Return the (X, Y) coordinate for the center point of the cell that contains the specified text.  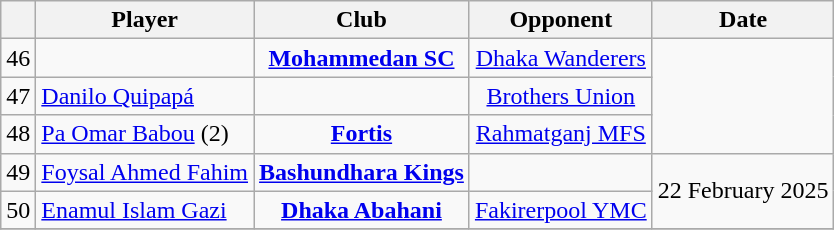
Foysal Ahmed Fahim (145, 172)
Opponent (560, 20)
Date (743, 20)
49 (18, 172)
Rahmatganj MFS (560, 134)
47 (18, 96)
22 February 2025 (743, 191)
48 (18, 134)
Pa Omar Babou (2) (145, 134)
Mohammedan SC (362, 58)
Fakirerpool YMC (560, 210)
Brothers Union (560, 96)
Enamul Islam Gazi (145, 210)
Dhaka Abahani (362, 210)
Player (145, 20)
Fortis (362, 134)
Dhaka Wanderers (560, 58)
50 (18, 210)
Bashundhara Kings (362, 172)
Danilo Quipapá (145, 96)
Club (362, 20)
46 (18, 58)
